Return the [X, Y] coordinate for the center point of the cell that contains the specified text.  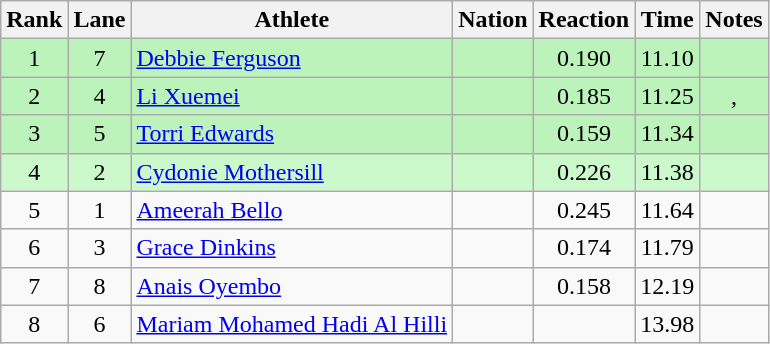
0.226 [584, 172]
Li Xuemei [292, 96]
0.245 [584, 210]
Debbie Ferguson [292, 58]
Grace Dinkins [292, 248]
12.19 [668, 286]
Notes [734, 20]
Reaction [584, 20]
11.64 [668, 210]
, [734, 96]
Time [668, 20]
11.10 [668, 58]
0.174 [584, 248]
Mariam Mohamed Hadi Al Hilli [292, 324]
Rank [34, 20]
0.159 [584, 134]
Athlete [292, 20]
11.38 [668, 172]
11.34 [668, 134]
13.98 [668, 324]
0.185 [584, 96]
0.190 [584, 58]
Cydonie Mothersill [292, 172]
Torri Edwards [292, 134]
Anais Oyembo [292, 286]
Nation [493, 20]
0.158 [584, 286]
11.25 [668, 96]
11.79 [668, 248]
Lane [100, 20]
Ameerah Bello [292, 210]
